Locate the cell with the specified text and output its (X, Y) center coordinate. 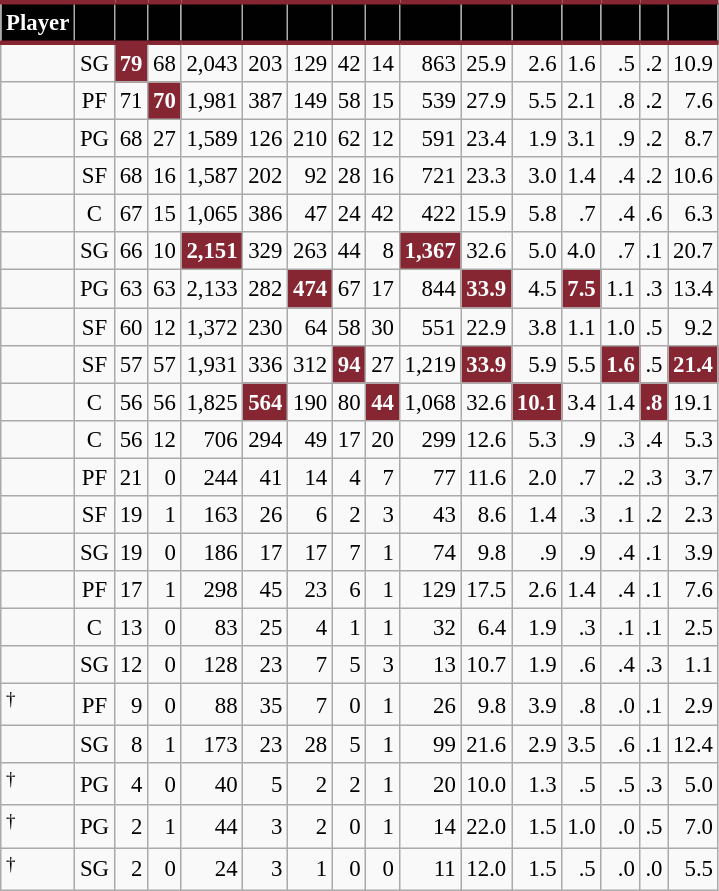
1.3 (537, 784)
10.7 (486, 665)
8.7 (693, 139)
5.9 (537, 364)
40 (212, 784)
387 (266, 101)
1,372 (212, 327)
202 (266, 176)
35 (266, 705)
336 (266, 364)
3.7 (693, 477)
1,587 (212, 176)
94 (348, 364)
2,133 (212, 289)
71 (130, 101)
62 (348, 139)
12.4 (693, 745)
10.9 (693, 62)
4.5 (537, 289)
1,219 (430, 364)
190 (310, 402)
128 (212, 665)
7.0 (693, 827)
12.6 (486, 439)
203 (266, 62)
23.3 (486, 176)
10 (164, 251)
20.7 (693, 251)
1,367 (430, 251)
45 (266, 590)
74 (430, 552)
312 (310, 364)
282 (266, 289)
60 (130, 327)
2,151 (212, 251)
22.0 (486, 827)
2.0 (537, 477)
294 (266, 439)
3.4 (582, 402)
564 (266, 402)
83 (212, 627)
2,043 (212, 62)
721 (430, 176)
1,931 (212, 364)
27.9 (486, 101)
591 (430, 139)
10.6 (693, 176)
1,065 (212, 214)
30 (382, 327)
298 (212, 590)
863 (430, 62)
10.0 (486, 784)
329 (266, 251)
41 (266, 477)
474 (310, 289)
12.0 (486, 869)
149 (310, 101)
17.5 (486, 590)
9.2 (693, 327)
3.5 (582, 745)
1,981 (212, 101)
47 (310, 214)
13.4 (693, 289)
25 (266, 627)
244 (212, 477)
21.6 (486, 745)
386 (266, 214)
551 (430, 327)
21.4 (693, 364)
3.1 (582, 139)
210 (310, 139)
6.3 (693, 214)
19.1 (693, 402)
230 (266, 327)
3.0 (537, 176)
8.6 (486, 515)
11 (430, 869)
126 (266, 139)
9 (130, 705)
10.1 (537, 402)
21 (130, 477)
11.6 (486, 477)
2.5 (693, 627)
70 (164, 101)
7.5 (582, 289)
1,068 (430, 402)
43 (430, 515)
4.0 (582, 251)
79 (130, 62)
6.4 (486, 627)
186 (212, 552)
706 (212, 439)
15.9 (486, 214)
22.9 (486, 327)
5.8 (537, 214)
49 (310, 439)
77 (430, 477)
1,589 (212, 139)
Player (38, 22)
64 (310, 327)
3.8 (537, 327)
2.1 (582, 101)
2.3 (693, 515)
88 (212, 705)
23.4 (486, 139)
1,825 (212, 402)
539 (430, 101)
25.9 (486, 62)
92 (310, 176)
263 (310, 251)
163 (212, 515)
173 (212, 745)
844 (430, 289)
32 (430, 627)
99 (430, 745)
422 (430, 214)
80 (348, 402)
299 (430, 439)
66 (130, 251)
